Detect which cell encompasses the target text, then output its (X, Y) center coordinate. 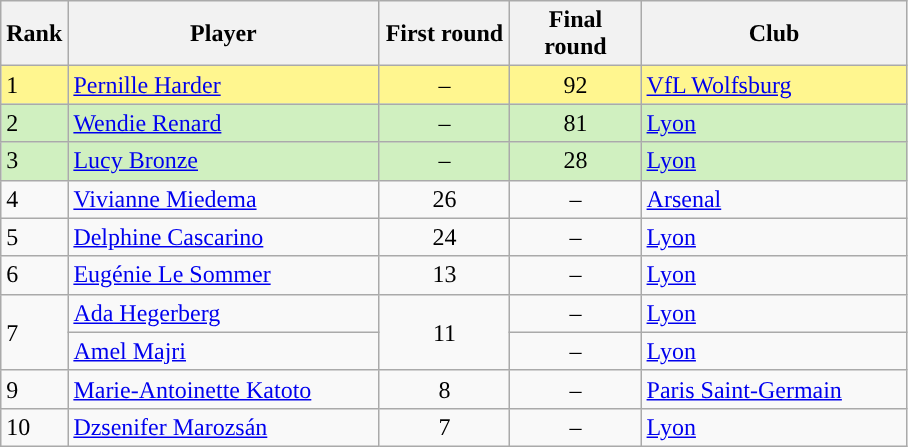
Delphine Cascarino (224, 237)
Rank (34, 34)
6 (34, 275)
13 (444, 275)
Amel Majri (224, 351)
Final round (576, 34)
26 (444, 199)
Paris Saint-Germain (774, 389)
Dzsenifer Marozsán (224, 427)
4 (34, 199)
Ada Hegerberg (224, 313)
Pernille Harder (224, 85)
28 (576, 161)
1 (34, 85)
5 (34, 237)
24 (444, 237)
Club (774, 34)
Marie-Antoinette Katoto (224, 389)
3 (34, 161)
10 (34, 427)
92 (576, 85)
First round (444, 34)
11 (444, 332)
Player (224, 34)
VfL Wolfsburg (774, 85)
Eugénie Le Sommer (224, 275)
81 (576, 123)
Wendie Renard (224, 123)
2 (34, 123)
Arsenal (774, 199)
8 (444, 389)
Vivianne Miedema (224, 199)
9 (34, 389)
Lucy Bronze (224, 161)
